For the text-containing cell, return its midpoint in (X, Y) coordinate format. 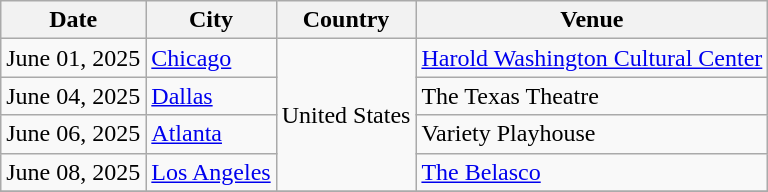
Harold Washington Cultural Center (592, 58)
Country (346, 20)
June 08, 2025 (74, 172)
June 04, 2025 (74, 96)
Los Angeles (211, 172)
Dallas (211, 96)
City (211, 20)
United States (346, 115)
The Belasco (592, 172)
June 06, 2025 (74, 134)
June 01, 2025 (74, 58)
Venue (592, 20)
Chicago (211, 58)
Atlanta (211, 134)
The Texas Theatre (592, 96)
Date (74, 20)
Variety Playhouse (592, 134)
